Identify which cell holds the provided text, then report its (X, Y) central coordinate. 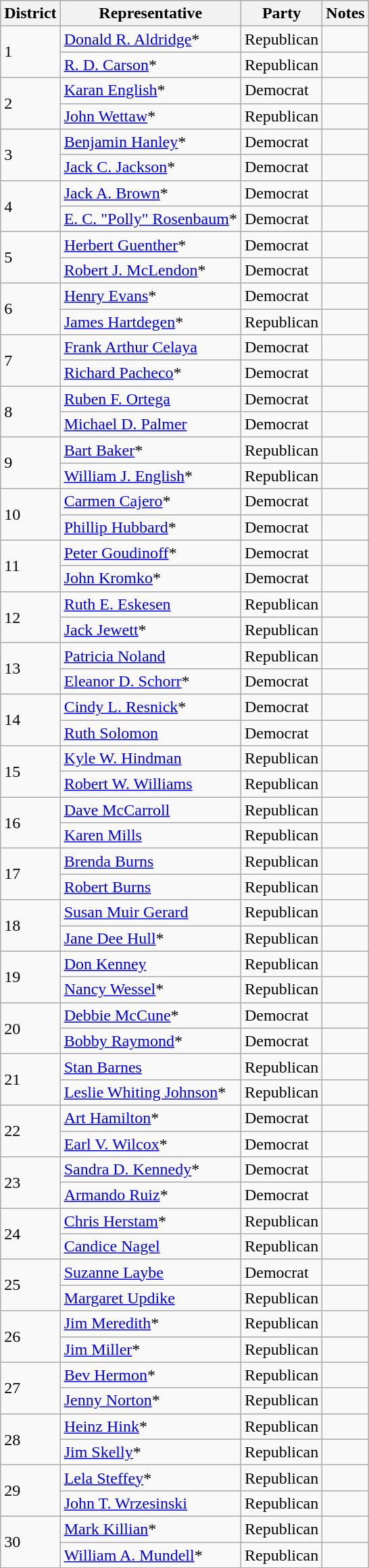
Jack A. Brown* (150, 193)
Art Hamilton* (150, 1118)
Robert Burns (150, 887)
John T. Wrzesinski (150, 1503)
Bev Hermon* (150, 1375)
1 (30, 52)
Leslie Whiting Johnson* (150, 1092)
28 (30, 1439)
Susan Muir Gerard (150, 913)
Jim Miller* (150, 1349)
6 (30, 308)
24 (30, 1234)
9 (30, 463)
William J. English* (150, 476)
Jim Skelly* (150, 1452)
Debbie McCune* (150, 1015)
Brenda Burns (150, 861)
Karen Mills (150, 836)
Donald R. Aldridge* (150, 39)
Armando Ruiz* (150, 1195)
Benjamin Hanley* (150, 142)
Robert J. McLendon* (150, 270)
Patricia Noland (150, 655)
Candice Nagel (150, 1247)
Earl V. Wilcox* (150, 1144)
John Wettaw* (150, 116)
Herbert Guenther* (150, 244)
25 (30, 1285)
Don Kenney (150, 964)
Jack Jewett* (150, 630)
30 (30, 1542)
Bobby Raymond* (150, 1041)
James Hartdegen* (150, 322)
E. C. "Polly" Rosenbaum* (150, 219)
Jane Dee Hull* (150, 938)
18 (30, 925)
Dave McCarroll (150, 810)
William A. Mundell* (150, 1555)
Mark Killian* (150, 1529)
Chris Herstam* (150, 1221)
12 (30, 617)
22 (30, 1131)
Carmen Cajero* (150, 502)
Richard Pacheco* (150, 373)
Nancy Wessel* (150, 990)
Notes (345, 13)
Phillip Hubbard* (150, 527)
5 (30, 257)
Jenny Norton* (150, 1401)
Representative (150, 13)
Karan English* (150, 90)
Sandra D. Kennedy* (150, 1170)
Ruth E. Eskesen (150, 604)
Jack C. Jackson* (150, 167)
R. D. Carson* (150, 65)
20 (30, 1028)
Party (281, 13)
Robert W. Williams (150, 784)
Margaret Updike (150, 1298)
21 (30, 1079)
27 (30, 1388)
2 (30, 103)
Ruben F. Ortega (150, 399)
Cindy L. Resnick* (150, 707)
23 (30, 1183)
Stan Barnes (150, 1066)
District (30, 13)
Eleanor D. Schorr* (150, 681)
14 (30, 720)
3 (30, 155)
Lela Steffey* (150, 1478)
10 (30, 514)
Peter Goudinoff* (150, 553)
Ruth Solomon (150, 732)
7 (30, 360)
Jim Meredith* (150, 1324)
17 (30, 874)
John Kromko* (150, 578)
29 (30, 1490)
Heinz Hink* (150, 1426)
Henry Evans* (150, 296)
26 (30, 1336)
15 (30, 772)
8 (30, 412)
13 (30, 668)
Suzanne Laybe (150, 1272)
19 (30, 977)
4 (30, 206)
Michael D. Palmer (150, 425)
11 (30, 566)
Frank Arthur Celaya (150, 348)
Kyle W. Hindman (150, 759)
Bart Baker* (150, 450)
16 (30, 823)
